Scan for the cell matching the given text and deliver its [X, Y] coordinate at center. 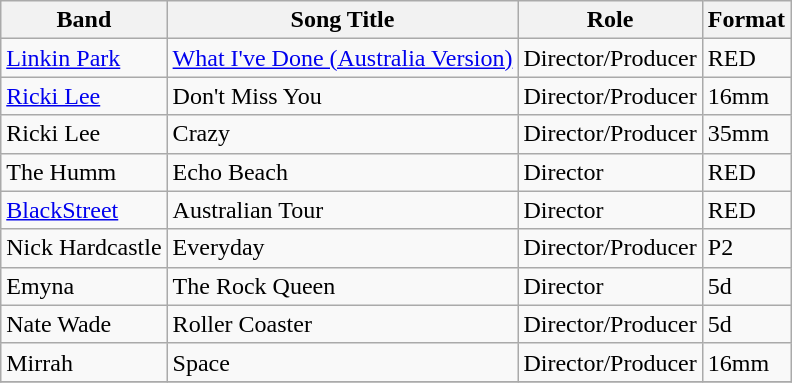
Format [746, 20]
What I've Done (Australia Version) [342, 58]
Australian Tour [342, 210]
Space [342, 362]
Role [610, 20]
Song Title [342, 20]
The Rock Queen [342, 286]
Everyday [342, 248]
Emyna [84, 286]
Echo Beach [342, 172]
P2 [746, 248]
Don't Miss You [342, 96]
Linkin Park [84, 58]
35mm [746, 134]
Band [84, 20]
Nick Hardcastle [84, 248]
Mirrah [84, 362]
The Humm [84, 172]
BlackStreet [84, 210]
Crazy [342, 134]
Nate Wade [84, 324]
Roller Coaster [342, 324]
